Return (x, y) of the center of cell containing provided text 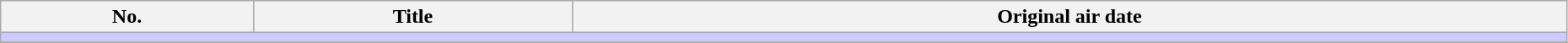
No. (127, 17)
Title (412, 17)
Original air date (1070, 17)
